Capture the cell that displays the provided text and extract its [X, Y] central coordinate. 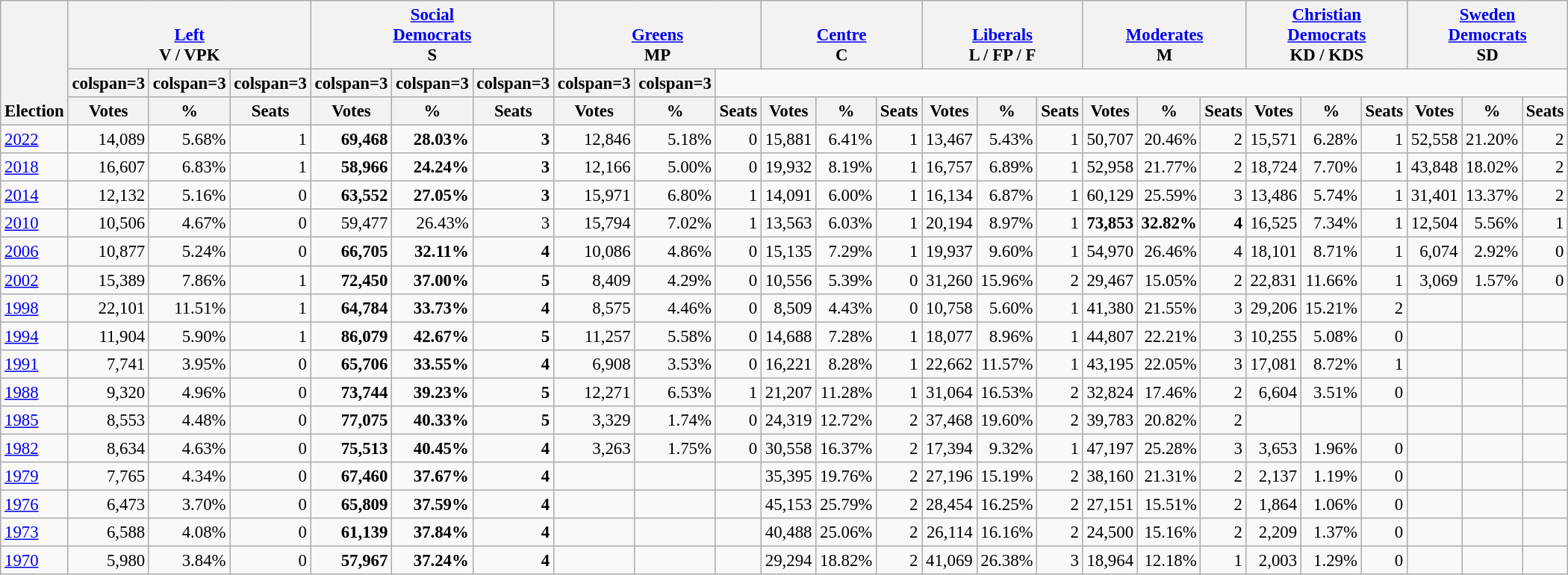
1985 [34, 420]
1979 [34, 476]
12.18% [1169, 561]
18,101 [1274, 252]
8.96% [1007, 336]
35,395 [788, 476]
6.03% [847, 223]
65,809 [351, 504]
66,705 [351, 252]
8.97% [1007, 223]
29,294 [788, 561]
17.46% [1169, 392]
2,137 [1274, 476]
15.19% [1007, 476]
2,003 [1274, 561]
15.51% [1169, 504]
5.00% [675, 167]
6.53% [675, 392]
8,409 [594, 280]
5.24% [189, 252]
10,758 [950, 308]
16.16% [1007, 532]
31,401 [1434, 196]
20.46% [1169, 140]
47,197 [1110, 448]
22.05% [1169, 364]
24,500 [1110, 532]
19,932 [788, 167]
16,134 [950, 196]
15,389 [108, 280]
27,151 [1110, 504]
12,132 [108, 196]
27,196 [950, 476]
13,563 [788, 223]
2010 [34, 223]
9,320 [108, 392]
64,784 [351, 308]
32.82% [1169, 223]
7.86% [189, 280]
3.53% [675, 364]
4.34% [189, 476]
18.82% [847, 561]
2.92% [1492, 252]
16,607 [108, 167]
37.67% [432, 476]
29,467 [1110, 280]
69,468 [351, 140]
86,079 [351, 336]
43,195 [1110, 364]
8,553 [108, 420]
14,688 [788, 336]
60,129 [1110, 196]
4.43% [847, 308]
59,477 [351, 223]
21.77% [1169, 167]
17,081 [1274, 364]
7,765 [108, 476]
11.57% [1007, 364]
4.86% [675, 252]
8.28% [847, 364]
21,207 [788, 392]
16.53% [1007, 392]
8.71% [1331, 252]
1,864 [1274, 504]
6.83% [189, 167]
SwedenDemocratsSD [1487, 35]
ModeratesM [1165, 35]
22,662 [950, 364]
1991 [34, 364]
21.20% [1492, 140]
13.37% [1492, 196]
LiberalsL / FP / F [1002, 35]
25.06% [847, 532]
4.67% [189, 223]
25.28% [1169, 448]
19.76% [847, 476]
6,473 [108, 504]
39.23% [432, 392]
8,575 [594, 308]
12.72% [847, 420]
11,257 [594, 336]
2,209 [1274, 532]
63,552 [351, 196]
14,089 [108, 140]
5.60% [1007, 308]
11.51% [189, 308]
5.18% [675, 140]
37.84% [432, 532]
9.32% [1007, 448]
41,069 [950, 561]
5.16% [189, 196]
41,380 [1110, 308]
24,319 [788, 420]
21.31% [1169, 476]
77,075 [351, 420]
75,513 [351, 448]
32,824 [1110, 392]
15.05% [1169, 280]
8,509 [788, 308]
30,558 [788, 448]
5.56% [1492, 223]
3,329 [594, 420]
10,556 [788, 280]
28,454 [950, 504]
1976 [34, 504]
15,794 [594, 223]
15,971 [594, 196]
1994 [34, 336]
15,881 [788, 140]
10,086 [594, 252]
12,846 [594, 140]
24.24% [432, 167]
14,091 [788, 196]
16,525 [1274, 223]
1.57% [1492, 280]
17,394 [950, 448]
Election [34, 63]
31,260 [950, 280]
22,831 [1274, 280]
8.72% [1331, 364]
44,807 [1110, 336]
32.11% [432, 252]
54,970 [1110, 252]
31,064 [950, 392]
11,904 [108, 336]
5.58% [675, 336]
37.00% [432, 280]
42.67% [432, 336]
19,937 [950, 252]
6.00% [847, 196]
16,221 [788, 364]
1.06% [1331, 504]
2006 [34, 252]
61,139 [351, 532]
7.02% [675, 223]
29,206 [1274, 308]
15,135 [788, 252]
CentreC [841, 35]
1988 [34, 392]
15.96% [1007, 280]
16.25% [1007, 504]
1.74% [675, 420]
6.28% [1331, 140]
25.59% [1169, 196]
57,967 [351, 561]
10,506 [108, 223]
13,467 [950, 140]
12,166 [594, 167]
3.51% [1331, 392]
6.41% [847, 140]
4.29% [675, 280]
12,504 [1434, 223]
16,757 [950, 167]
26.46% [1169, 252]
18,964 [1110, 561]
1970 [34, 561]
22.21% [1169, 336]
40.45% [432, 448]
67,460 [351, 476]
3.95% [189, 364]
1998 [34, 308]
6.89% [1007, 167]
2022 [34, 140]
65,706 [351, 364]
4.96% [189, 392]
5,980 [108, 561]
13,486 [1274, 196]
37.59% [432, 504]
16.37% [847, 448]
8.19% [847, 167]
5.43% [1007, 140]
10,877 [108, 252]
LeftV / VPK [190, 35]
2014 [34, 196]
25.79% [847, 504]
7,741 [108, 364]
2018 [34, 167]
ChristianDemocratsKD / KDS [1326, 35]
72,450 [351, 280]
33.73% [432, 308]
4.08% [189, 532]
21.55% [1169, 308]
2002 [34, 280]
15.16% [1169, 532]
GreensMP [657, 35]
73,744 [351, 392]
1.29% [1331, 561]
4.63% [189, 448]
33.55% [432, 364]
4.46% [675, 308]
1973 [34, 532]
9.60% [1007, 252]
5.68% [189, 140]
37.24% [432, 561]
39,783 [1110, 420]
28.03% [432, 140]
1.96% [1331, 448]
27.05% [432, 196]
1.19% [1331, 476]
11.28% [847, 392]
7.34% [1331, 223]
5.39% [847, 280]
26.43% [432, 223]
19.60% [1007, 420]
26.38% [1007, 561]
18,724 [1274, 167]
43,848 [1434, 167]
26,114 [950, 532]
7.29% [847, 252]
7.70% [1331, 167]
3,069 [1434, 280]
1982 [34, 448]
3,263 [594, 448]
1.37% [1331, 532]
5.08% [1331, 336]
3.70% [189, 504]
37,468 [950, 420]
38,160 [1110, 476]
50,707 [1110, 140]
7.28% [847, 336]
6,908 [594, 364]
40,488 [788, 532]
6,588 [108, 532]
12,271 [594, 392]
20.82% [1169, 420]
58,966 [351, 167]
10,255 [1274, 336]
18.02% [1492, 167]
52,558 [1434, 140]
5.74% [1331, 196]
5.90% [189, 336]
3.84% [189, 561]
45,153 [788, 504]
40.33% [432, 420]
6.87% [1007, 196]
20,194 [950, 223]
11.66% [1331, 280]
15.21% [1331, 308]
6,074 [1434, 252]
6,604 [1274, 392]
SocialDemocratsS [432, 35]
73,853 [1110, 223]
8,634 [108, 448]
15,571 [1274, 140]
3,653 [1274, 448]
22,101 [108, 308]
6.80% [675, 196]
18,077 [950, 336]
1.75% [675, 448]
4.48% [189, 420]
52,958 [1110, 167]
